Identify which cell holds the provided text, then report its (x, y) central coordinate. 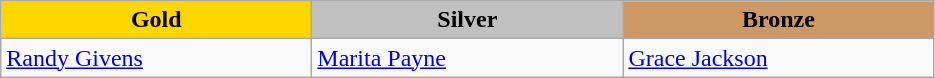
Randy Givens (156, 58)
Marita Payne (468, 58)
Silver (468, 20)
Gold (156, 20)
Grace Jackson (778, 58)
Bronze (778, 20)
